Determine the (X, Y) coordinate at the center of the cell enclosing the given text.  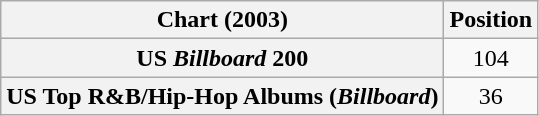
US Billboard 200 (222, 58)
Position (491, 20)
Chart (2003) (222, 20)
104 (491, 58)
36 (491, 96)
US Top R&B/Hip-Hop Albums (Billboard) (222, 96)
